Provide the [x, y] coordinate of the cell's center where the given text is located.  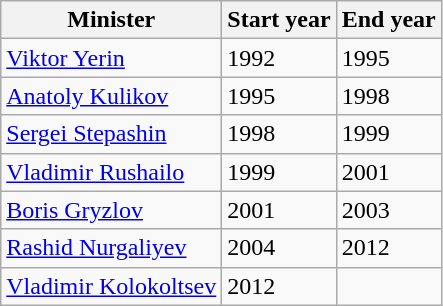
Start year [279, 20]
Rashid Nurgaliyev [112, 248]
End year [388, 20]
Vladimir Rushailo [112, 172]
Viktor Yerin [112, 58]
2004 [279, 248]
Anatoly Kulikov [112, 96]
1992 [279, 58]
Boris Gryzlov [112, 210]
Vladimir Kolokoltsev [112, 286]
Sergei Stepashin [112, 134]
Minister [112, 20]
2003 [388, 210]
